Provide the (X, Y) coordinate of the cell's center where the given text is located.  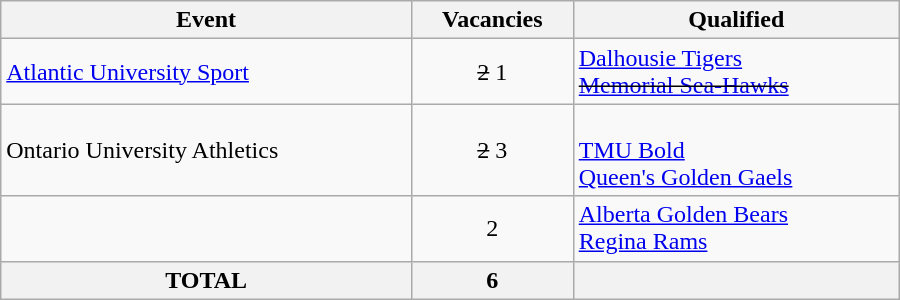
Vacancies (492, 20)
Atlantic University Sport (206, 72)
TOTAL (206, 280)
6 (492, 280)
Alberta Golden Bears Regina Rams (736, 228)
2 3 (492, 150)
Dalhousie Tigers Memorial Sea-Hawks (736, 72)
Qualified (736, 20)
Event (206, 20)
TMU Bold Queen's Golden Gaels (736, 150)
2 1 (492, 72)
Ontario University Athletics (206, 150)
2 (492, 228)
